Detect which cell encompasses the target text, then output its [X, Y] center coordinate. 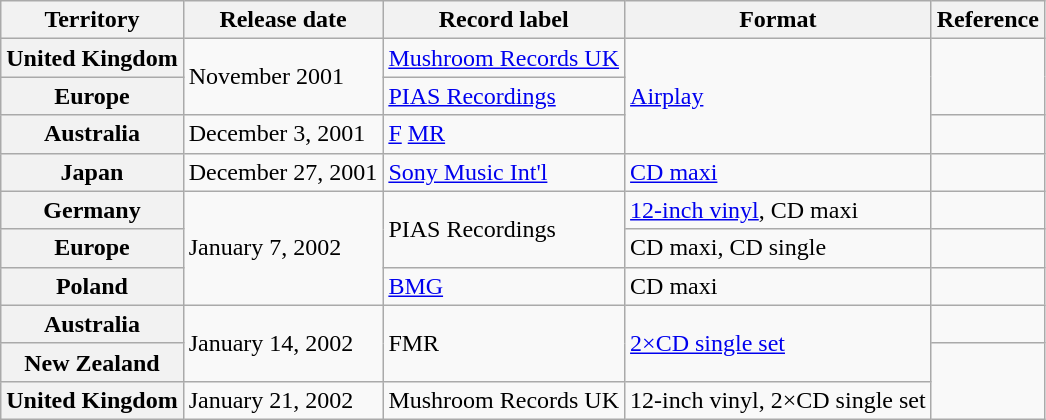
Japan [92, 172]
12-inch vinyl, 2×CD single set [778, 400]
FMR [504, 343]
January 21, 2002 [283, 400]
New Zealand [92, 362]
December 27, 2001 [283, 172]
F MR [504, 134]
Poland [92, 286]
Germany [92, 210]
Record label [504, 20]
Airplay [778, 96]
Sony Music Int'l [504, 172]
December 3, 2001 [283, 134]
CD maxi, CD single [778, 248]
Release date [283, 20]
November 2001 [283, 77]
Format [778, 20]
2×CD single set [778, 343]
BMG [504, 286]
January 14, 2002 [283, 343]
Reference [988, 20]
12-inch vinyl, CD maxi [778, 210]
Territory [92, 20]
January 7, 2002 [283, 248]
